Return [x, y] of the center of cell containing provided text 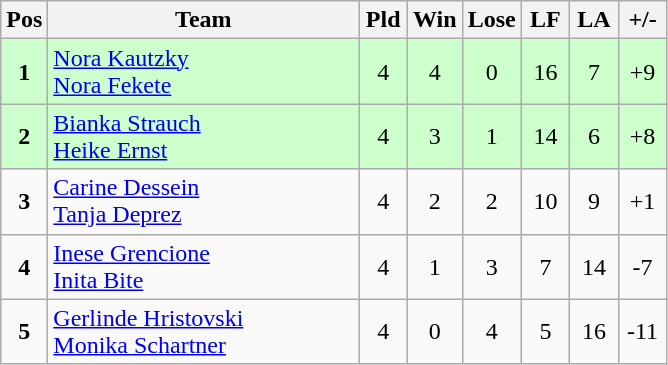
+8 [642, 136]
+/- [642, 20]
+1 [642, 202]
Pld [384, 20]
Win [434, 20]
Team [204, 20]
Lose [492, 20]
-11 [642, 332]
Inese Grencione Inita Bite [204, 266]
Bianka Strauch Heike Ernst [204, 136]
10 [546, 202]
LA [594, 20]
Nora Kautzky Nora Fekete [204, 72]
Gerlinde Hristovski Monika Schartner [204, 332]
Pos [24, 20]
6 [594, 136]
+9 [642, 72]
-7 [642, 266]
LF [546, 20]
Carine Dessein Tanja Deprez [204, 202]
9 [594, 202]
